Search for the cell housing the specified text and yield its [x, y] center coordinate. 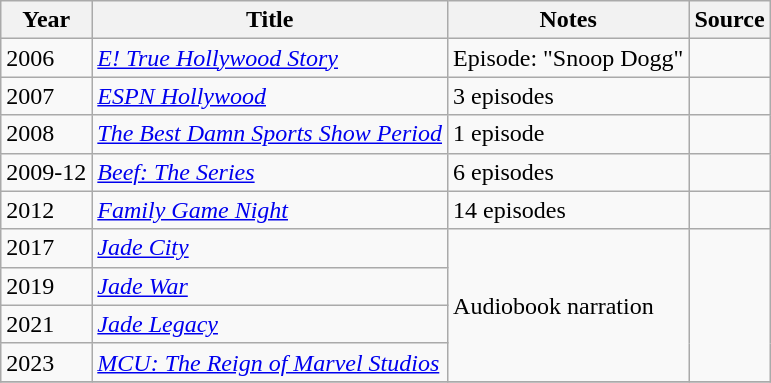
Family Game Night [270, 210]
Jade Legacy [270, 324]
Audiobook narration [568, 305]
3 episodes [568, 96]
Jade War [270, 286]
2019 [46, 286]
2006 [46, 58]
2008 [46, 134]
14 episodes [568, 210]
2023 [46, 362]
1 episode [568, 134]
6 episodes [568, 172]
2007 [46, 96]
E! True Hollywood Story [270, 58]
2012 [46, 210]
The Best Damn Sports Show Period [270, 134]
Beef: The Series [270, 172]
Notes [568, 20]
2017 [46, 248]
Year [46, 20]
ESPN Hollywood [270, 96]
Title [270, 20]
Source [730, 20]
Jade City [270, 248]
Episode: "Snoop Dogg" [568, 58]
MCU: The Reign of Marvel Studios [270, 362]
2021 [46, 324]
2009-12 [46, 172]
